Determine the (x, y) coordinate at the center of the cell enclosing the given text.  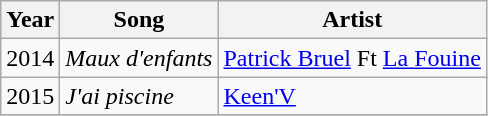
Keen'V (352, 96)
Song (139, 20)
2015 (30, 96)
Maux d'enfants (139, 58)
J'ai piscine (139, 96)
Year (30, 20)
Patrick Bruel Ft La Fouine (352, 58)
2014 (30, 58)
Artist (352, 20)
